Pinpoint the cell where the given text exists, returning its (X, Y) midpoint coordinate. 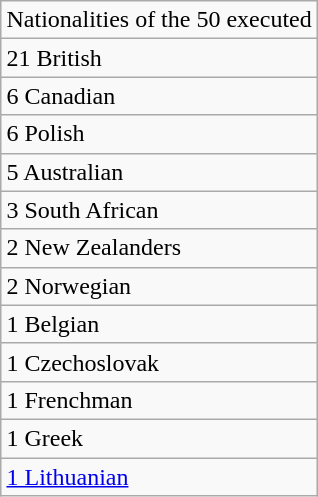
1 Czechoslovak (159, 362)
6 Canadian (159, 96)
1 Frenchman (159, 400)
Nationalities of the 50 executed (159, 20)
3 South African (159, 210)
1 Lithuanian (159, 477)
2 New Zealanders (159, 248)
6 Polish (159, 134)
5 Australian (159, 172)
2 Norwegian (159, 286)
21 British (159, 58)
1 Greek (159, 438)
1 Belgian (159, 324)
